Find where the given text appears and provide that cell's center as (X, Y) coordinate. 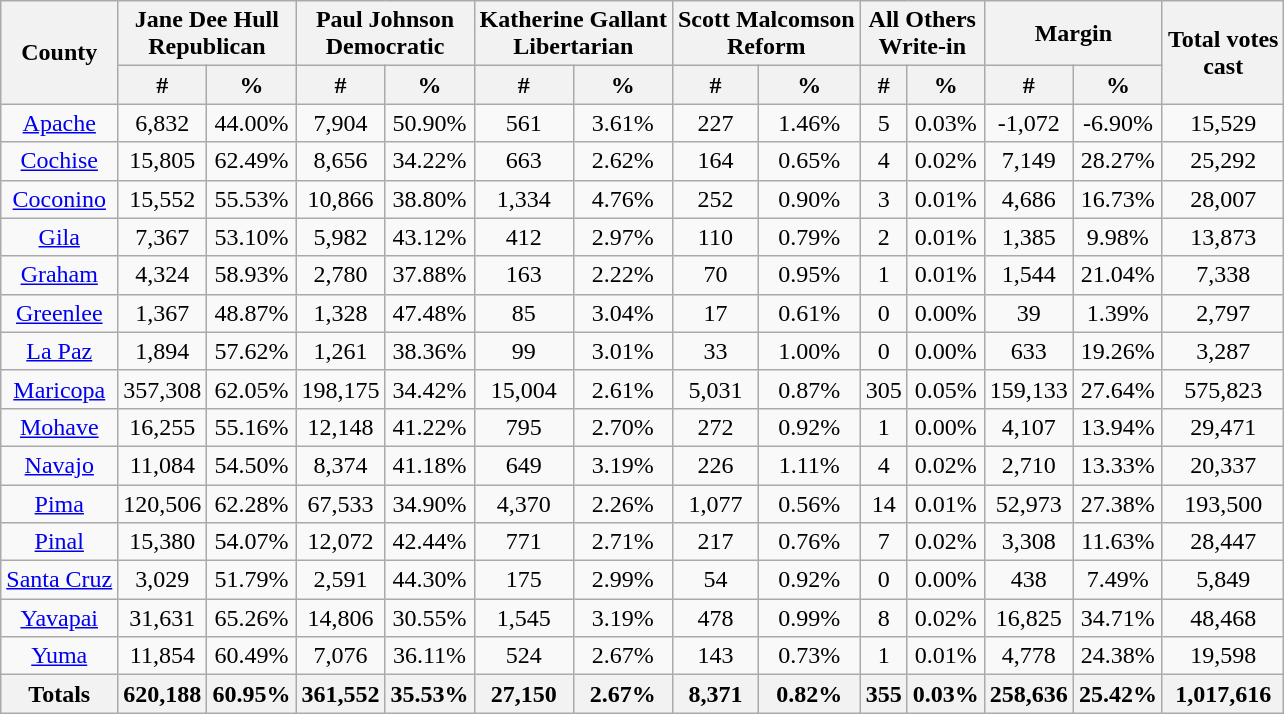
Scott MalcomsonReform (766, 34)
65.26% (252, 618)
0.90% (809, 199)
7,367 (162, 237)
7,076 (340, 656)
3.04% (622, 313)
193,500 (1223, 503)
7,904 (340, 123)
28.27% (1118, 161)
198,175 (340, 389)
Cochise (60, 161)
110 (715, 237)
53.10% (252, 237)
54.50% (252, 465)
0.05% (946, 389)
41.18% (430, 465)
Mohave (60, 427)
0.87% (809, 389)
355 (884, 694)
Apache (60, 123)
Pinal (60, 542)
4.76% (622, 199)
633 (1028, 351)
0.61% (809, 313)
2.22% (622, 275)
2,710 (1028, 465)
12,072 (340, 542)
1,261 (340, 351)
Pima (60, 503)
16,825 (1028, 618)
13,873 (1223, 237)
35.53% (430, 694)
34.71% (1118, 618)
4,107 (1028, 427)
33 (715, 351)
0.76% (809, 542)
34.22% (430, 161)
1.39% (1118, 313)
28,007 (1223, 199)
1,544 (1028, 275)
159,133 (1028, 389)
Coconino (60, 199)
12,148 (340, 427)
3,308 (1028, 542)
38.36% (430, 351)
-6.90% (1118, 123)
19,598 (1223, 656)
163 (524, 275)
9.98% (1118, 237)
55.53% (252, 199)
478 (715, 618)
4,686 (1028, 199)
48,468 (1223, 618)
Maricopa (60, 389)
Jane Dee HullRepublican (207, 34)
28,447 (1223, 542)
2.61% (622, 389)
227 (715, 123)
2,797 (1223, 313)
16.73% (1118, 199)
Santa Cruz (60, 580)
70 (715, 275)
361,552 (340, 694)
8 (884, 618)
0.99% (809, 618)
2,591 (340, 580)
217 (715, 542)
5 (884, 123)
15,380 (162, 542)
2.71% (622, 542)
3,287 (1223, 351)
575,823 (1223, 389)
Navajo (60, 465)
31,631 (162, 618)
15,552 (162, 199)
357,308 (162, 389)
48.87% (252, 313)
Paul JohnsonDemocratic (385, 34)
1.00% (809, 351)
39 (1028, 313)
1.11% (809, 465)
1,367 (162, 313)
4,370 (524, 503)
15,004 (524, 389)
27.64% (1118, 389)
Graham (60, 275)
44.00% (252, 123)
8,374 (340, 465)
1,077 (715, 503)
62.05% (252, 389)
8,371 (715, 694)
44.30% (430, 580)
50.90% (430, 123)
0.95% (809, 275)
47.48% (430, 313)
11,854 (162, 656)
412 (524, 237)
6,832 (162, 123)
30.55% (430, 618)
Yavapai (60, 618)
2 (884, 237)
252 (715, 199)
11.63% (1118, 542)
Total votescast (1223, 52)
7 (884, 542)
County (60, 52)
27,150 (524, 694)
Greenlee (60, 313)
15,805 (162, 161)
52,973 (1028, 503)
55.16% (252, 427)
57.62% (252, 351)
7,149 (1028, 161)
16,255 (162, 427)
2.70% (622, 427)
226 (715, 465)
2.62% (622, 161)
2,780 (340, 275)
54.07% (252, 542)
Katherine GallantLibertarian (573, 34)
29,471 (1223, 427)
795 (524, 427)
17 (715, 313)
60.49% (252, 656)
5,982 (340, 237)
24.38% (1118, 656)
51.79% (252, 580)
663 (524, 161)
4,778 (1028, 656)
10,866 (340, 199)
Margin (1073, 34)
85 (524, 313)
1,334 (524, 199)
13.33% (1118, 465)
0.56% (809, 503)
0.65% (809, 161)
La Paz (60, 351)
620,188 (162, 694)
3.61% (622, 123)
561 (524, 123)
8,656 (340, 161)
4,324 (162, 275)
120,506 (162, 503)
3,029 (162, 580)
42.44% (430, 542)
0.73% (809, 656)
-1,072 (1028, 123)
60.95% (252, 694)
0.82% (809, 694)
649 (524, 465)
3.01% (622, 351)
62.49% (252, 161)
14 (884, 503)
3 (884, 199)
2.97% (622, 237)
5,849 (1223, 580)
175 (524, 580)
Totals (60, 694)
272 (715, 427)
Gila (60, 237)
58.93% (252, 275)
34.90% (430, 503)
7,338 (1223, 275)
99 (524, 351)
1,017,616 (1223, 694)
2.99% (622, 580)
37.88% (430, 275)
38.80% (430, 199)
54 (715, 580)
15,529 (1223, 123)
19.26% (1118, 351)
524 (524, 656)
7.49% (1118, 580)
13.94% (1118, 427)
62.28% (252, 503)
2.26% (622, 503)
11,084 (162, 465)
36.11% (430, 656)
1,328 (340, 313)
25,292 (1223, 161)
21.04% (1118, 275)
305 (884, 389)
1,894 (162, 351)
67,533 (340, 503)
258,636 (1028, 694)
43.12% (430, 237)
0.79% (809, 237)
164 (715, 161)
All Others Write-in (922, 34)
27.38% (1118, 503)
1,545 (524, 618)
143 (715, 656)
14,806 (340, 618)
20,337 (1223, 465)
1,385 (1028, 237)
438 (1028, 580)
25.42% (1118, 694)
Yuma (60, 656)
5,031 (715, 389)
41.22% (430, 427)
771 (524, 542)
34.42% (430, 389)
1.46% (809, 123)
